Locate the cell with the specified text and output its (X, Y) center coordinate. 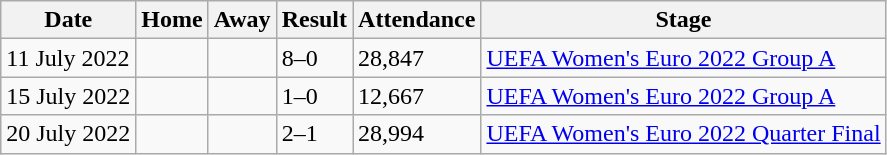
2–1 (314, 134)
Home (172, 20)
28,847 (417, 58)
Away (242, 20)
1–0 (314, 96)
UEFA Women's Euro 2022 Quarter Final (684, 134)
Date (68, 20)
Stage (684, 20)
15 July 2022 (68, 96)
28,994 (417, 134)
Attendance (417, 20)
20 July 2022 (68, 134)
11 July 2022 (68, 58)
12,667 (417, 96)
Result (314, 20)
8–0 (314, 58)
